Provide the (X, Y) coordinate of the cell's center where the given text is located.  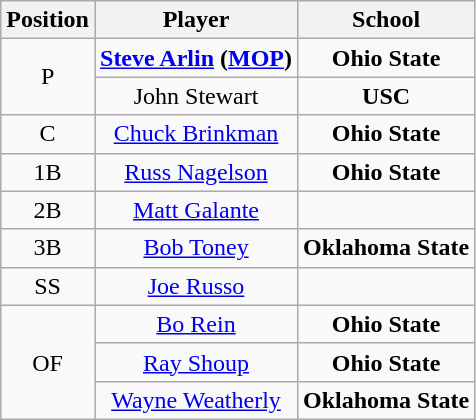
Chuck Brinkman (196, 134)
Russ Nagelson (196, 172)
Matt Galante (196, 210)
Joe Russo (196, 286)
SS (48, 286)
School (386, 20)
Player (196, 20)
Bo Rein (196, 324)
C (48, 134)
Wayne Weatherly (196, 400)
Position (48, 20)
John Stewart (196, 96)
OF (48, 362)
1B (48, 172)
Ray Shoup (196, 362)
P (48, 77)
2B (48, 210)
Bob Toney (196, 248)
USC (386, 96)
3B (48, 248)
Steve Arlin (MOP) (196, 58)
